Capture the cell that displays the provided text and extract its [X, Y] central coordinate. 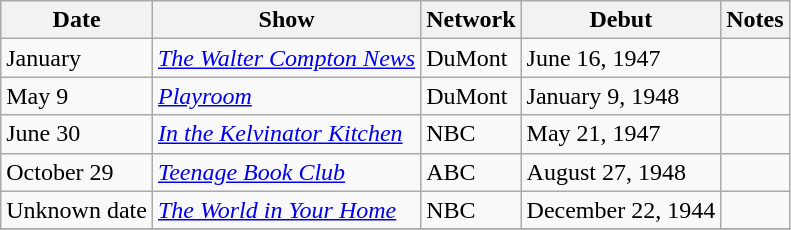
The Walter Compton News [286, 58]
Date [77, 20]
May 9 [77, 96]
June 16, 1947 [621, 58]
The World in Your Home [286, 210]
June 30 [77, 134]
ABC [471, 172]
December 22, 1944 [621, 210]
Debut [621, 20]
In the Kelvinator Kitchen [286, 134]
Teenage Book Club [286, 172]
January 9, 1948 [621, 96]
Unknown date [77, 210]
January [77, 58]
Playroom [286, 96]
October 29 [77, 172]
August 27, 1948 [621, 172]
May 21, 1947 [621, 134]
Show [286, 20]
Notes [755, 20]
Network [471, 20]
